Search for the cell housing the specified text and yield its (X, Y) center coordinate. 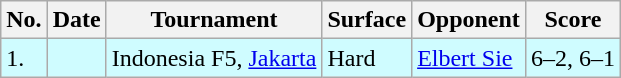
6–2, 6–1 (572, 58)
Date (76, 20)
No. (24, 20)
Hard (367, 58)
Indonesia F5, Jakarta (214, 58)
Score (572, 20)
1. (24, 58)
Opponent (469, 20)
Elbert Sie (469, 58)
Surface (367, 20)
Tournament (214, 20)
